Output the [X, Y] coordinate of the center of the cell containing the given text.  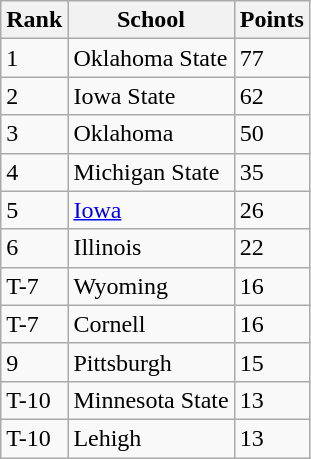
4 [34, 172]
6 [34, 248]
3 [34, 134]
2 [34, 96]
62 [272, 96]
School [151, 20]
Iowa [151, 210]
50 [272, 134]
Pittsburgh [151, 362]
15 [272, 362]
35 [272, 172]
Points [272, 20]
Lehigh [151, 438]
26 [272, 210]
Cornell [151, 324]
Illinois [151, 248]
Wyoming [151, 286]
Minnesota State [151, 400]
5 [34, 210]
1 [34, 58]
Michigan State [151, 172]
Rank [34, 20]
Iowa State [151, 96]
9 [34, 362]
22 [272, 248]
Oklahoma [151, 134]
77 [272, 58]
Oklahoma State [151, 58]
